Identify which cell holds the provided text, then report its (X, Y) central coordinate. 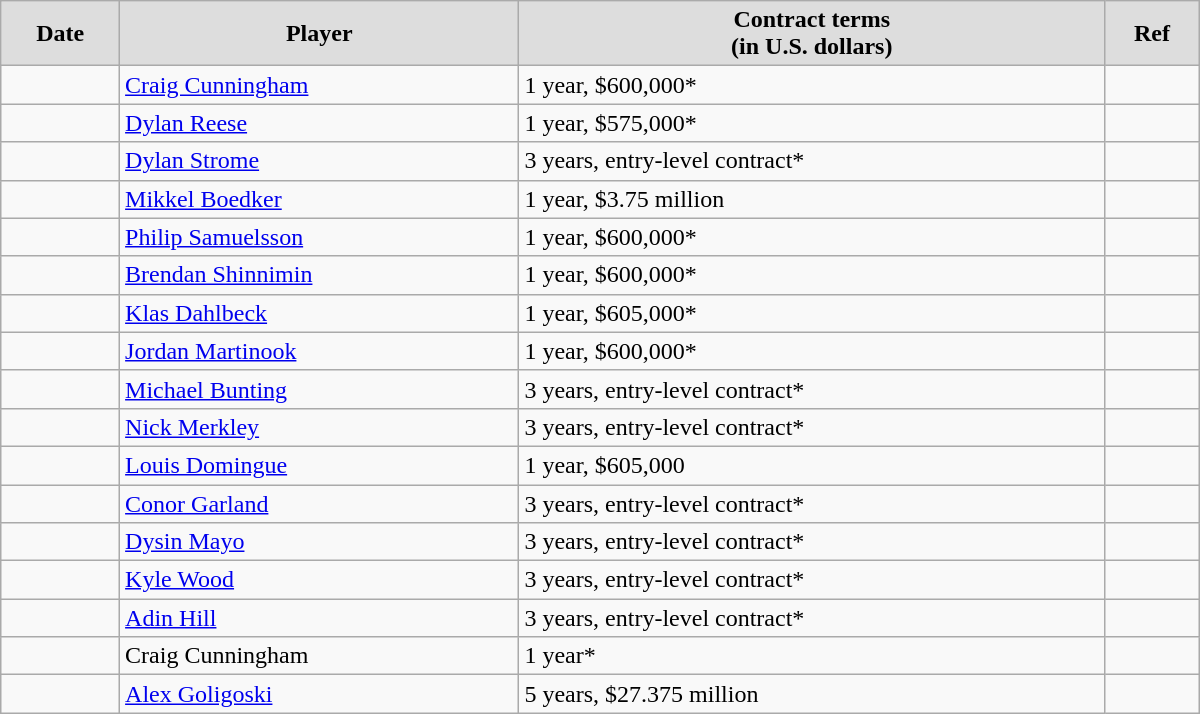
Contract terms(in U.S. dollars) (812, 34)
Dylan Strome (320, 161)
Kyle Wood (320, 580)
Philip Samuelsson (320, 237)
1 year, $575,000* (812, 123)
Dysin Mayo (320, 542)
Brendan Shinnimin (320, 275)
Adin Hill (320, 618)
Klas Dahlbeck (320, 313)
Mikkel Boedker (320, 199)
1 year, $3.75 million (812, 199)
1 year, $605,000 (812, 465)
Nick Merkley (320, 427)
5 years, $27.375 million (812, 694)
Louis Domingue (320, 465)
Player (320, 34)
Alex Goligoski (320, 694)
Dylan Reese (320, 123)
1 year* (812, 656)
Michael Bunting (320, 389)
1 year, $605,000* (812, 313)
Ref (1152, 34)
Jordan Martinook (320, 351)
Conor Garland (320, 503)
Date (60, 34)
